Locate the cell with the specified text and output its (X, Y) center coordinate. 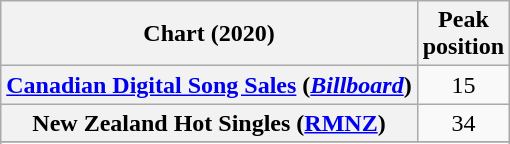
Peakposition (463, 34)
Canadian Digital Song Sales (Billboard) (209, 85)
Chart (2020) (209, 34)
34 (463, 123)
15 (463, 85)
New Zealand Hot Singles (RMNZ) (209, 123)
